Search for the cell housing the specified text and yield its (x, y) center coordinate. 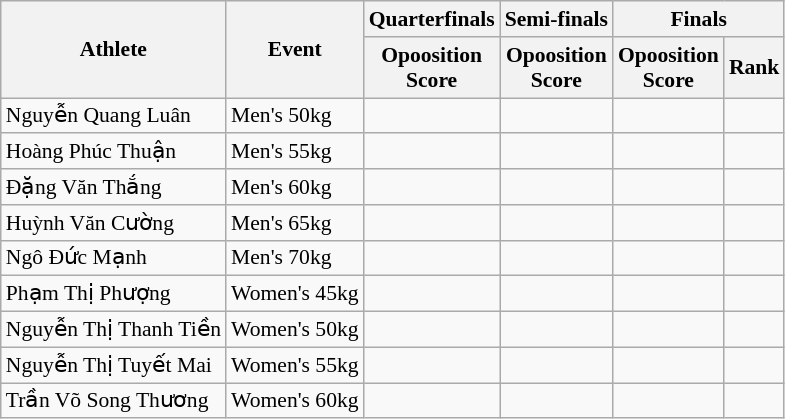
Men's 55kg (295, 152)
Hoàng Phúc Thuận (114, 152)
Men's 50kg (295, 116)
Rank (754, 68)
Men's 60kg (295, 187)
Women's 50kg (295, 330)
Event (295, 50)
Ngô Đức Mạnh (114, 258)
Quarterfinals (432, 19)
Men's 65kg (295, 223)
Women's 45kg (295, 294)
Semi-finals (556, 19)
Trần Võ Song Thương (114, 401)
Athlete (114, 50)
Nguyễn Thị Tuyết Mai (114, 365)
Women's 60kg (295, 401)
Men's 70kg (295, 258)
Nguyễn Quang Luân (114, 116)
Phạm Thị Phượng (114, 294)
Women's 55kg (295, 365)
Nguyễn Thị Thanh Tiền (114, 330)
Finals (698, 19)
Huỳnh Văn Cường (114, 223)
Đặng Văn Thắng (114, 187)
